Return the (X, Y) coordinate for the center point of the cell that contains the specified text.  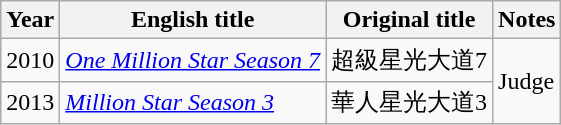
English title (193, 20)
Original title (410, 20)
Judge (527, 82)
超級星光大道7 (410, 60)
Year (30, 20)
Million Star Season 3 (193, 102)
One Million Star Season 7 (193, 60)
華人星光大道3 (410, 102)
2010 (30, 60)
Notes (527, 20)
2013 (30, 102)
